Output the [X, Y] coordinate of the center of the cell containing the given text.  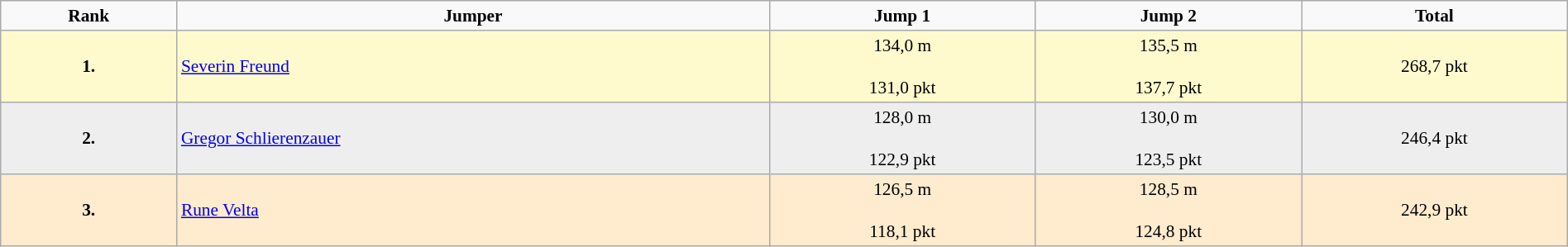
Rune Velta [473, 210]
128,0 m122,9 pkt [902, 139]
Total [1435, 16]
128,5 m124,8 pkt [1169, 210]
126,5 m118,1 pkt [902, 210]
3. [89, 210]
2. [89, 139]
130,0 m123,5 pkt [1169, 139]
Severin Freund [473, 66]
242,9 pkt [1435, 210]
Jumper [473, 16]
246,4 pkt [1435, 139]
1. [89, 66]
Jump 2 [1169, 16]
Jump 1 [902, 16]
268,7 pkt [1435, 66]
Gregor Schlierenzauer [473, 139]
135,5 m137,7 pkt [1169, 66]
134,0 m131,0 pkt [902, 66]
Rank [89, 16]
